Determine the [X, Y] coordinate at the center of the cell enclosing the given text.  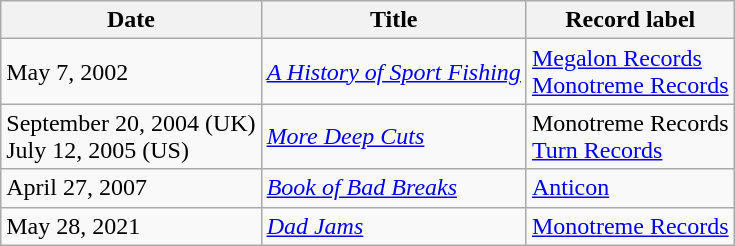
April 27, 2007 [131, 188]
Book of Bad Breaks [394, 188]
September 20, 2004 (UK)July 12, 2005 (US) [131, 136]
Monotreme RecordsTurn Records [630, 136]
May 7, 2002 [131, 72]
May 28, 2021 [131, 226]
A History of Sport Fishing [394, 72]
Dad Jams [394, 226]
Monotreme Records [630, 226]
Anticon [630, 188]
More Deep Cuts [394, 136]
Title [394, 20]
Date [131, 20]
Megalon RecordsMonotreme Records [630, 72]
Record label [630, 20]
